Locate the cell with the specified text and output its [x, y] center coordinate. 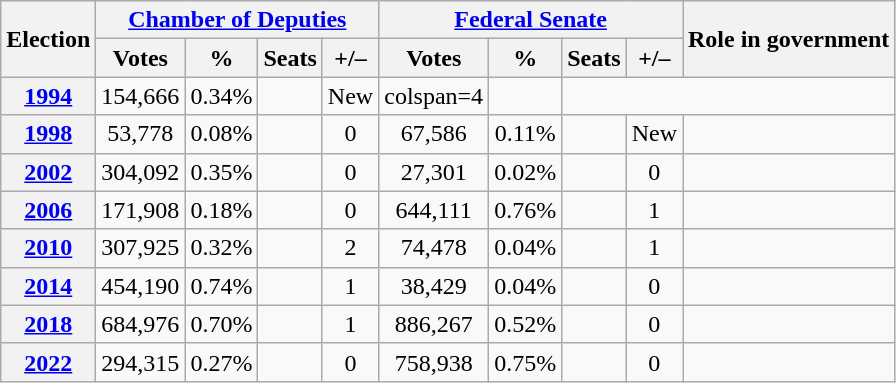
2014 [48, 286]
0.34% [222, 96]
colspan=4 [434, 96]
0.32% [222, 248]
684,976 [140, 324]
2002 [48, 172]
886,267 [434, 324]
0.11% [526, 134]
1994 [48, 96]
1998 [48, 134]
0.02% [526, 172]
0.27% [222, 362]
2006 [48, 210]
307,925 [140, 248]
0.76% [526, 210]
Role in government [788, 39]
0.70% [222, 324]
294,315 [140, 362]
0.52% [526, 324]
0.75% [526, 362]
304,092 [140, 172]
67,586 [434, 134]
0.74% [222, 286]
74,478 [434, 248]
644,111 [434, 210]
0.08% [222, 134]
2022 [48, 362]
Election [48, 39]
38,429 [434, 286]
171,908 [140, 210]
758,938 [434, 362]
0.35% [222, 172]
Chamber of Deputies [238, 20]
154,666 [140, 96]
0.18% [222, 210]
2 [350, 248]
27,301 [434, 172]
454,190 [140, 286]
2018 [48, 324]
2010 [48, 248]
Federal Senate [531, 20]
53,778 [140, 134]
